Extract the (X, Y) coordinate from the center of the cell holding the provided text.  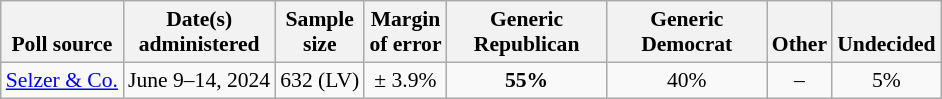
GenericRepublican (527, 32)
Other (800, 32)
Samplesize (320, 32)
Selzer & Co. (62, 80)
Undecided (886, 32)
± 3.9% (405, 80)
632 (LV) (320, 80)
5% (886, 80)
– (800, 80)
40% (687, 80)
Marginof error (405, 32)
Date(s)administered (199, 32)
GenericDemocrat (687, 32)
June 9–14, 2024 (199, 80)
Poll source (62, 32)
55% (527, 80)
